Find where the given text appears and provide that cell's center as [X, Y] coordinate. 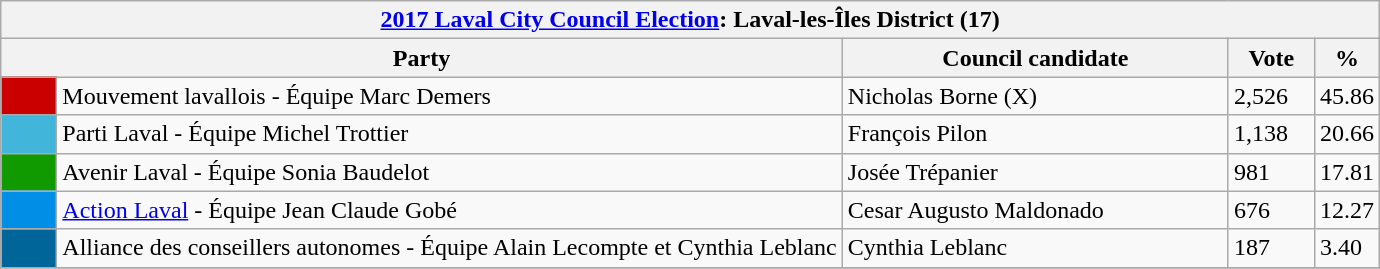
187 [1271, 248]
45.86 [1346, 96]
Josée Trépanier [1035, 172]
Alliance des conseillers autonomes - Équipe Alain Lecompte et Cynthia Leblanc [450, 248]
François Pilon [1035, 134]
Parti Laval - Équipe Michel Trottier [450, 134]
981 [1271, 172]
Party [422, 58]
12.27 [1346, 210]
676 [1271, 210]
Cynthia Leblanc [1035, 248]
Cesar Augusto Maldonado [1035, 210]
Mouvement lavallois - Équipe Marc Demers [450, 96]
Avenir Laval - Équipe Sonia Baudelot [450, 172]
2017 Laval City Council Election: Laval-les-Îles District (17) [690, 20]
3.40 [1346, 248]
2,526 [1271, 96]
Vote [1271, 58]
1,138 [1271, 134]
17.81 [1346, 172]
Nicholas Borne (X) [1035, 96]
20.66 [1346, 134]
Council candidate [1035, 58]
Action Laval - Équipe Jean Claude Gobé [450, 210]
% [1346, 58]
